Capture the cell that displays the provided text and extract its (X, Y) central coordinate. 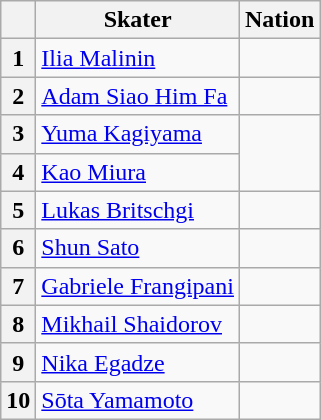
Nation (279, 20)
10 (18, 400)
Kao Miura (138, 172)
Skater (138, 20)
Adam Siao Him Fa (138, 96)
5 (18, 210)
Yuma Kagiyama (138, 134)
2 (18, 96)
6 (18, 248)
1 (18, 58)
4 (18, 172)
Mikhail Shaidorov (138, 324)
Lukas Britschgi (138, 210)
8 (18, 324)
9 (18, 362)
7 (18, 286)
Shun Sato (138, 248)
Sōta Yamamoto (138, 400)
Nika Egadze (138, 362)
Gabriele Frangipani (138, 286)
3 (18, 134)
Ilia Malinin (138, 58)
